Locate the cell with the specified text and output its [x, y] center coordinate. 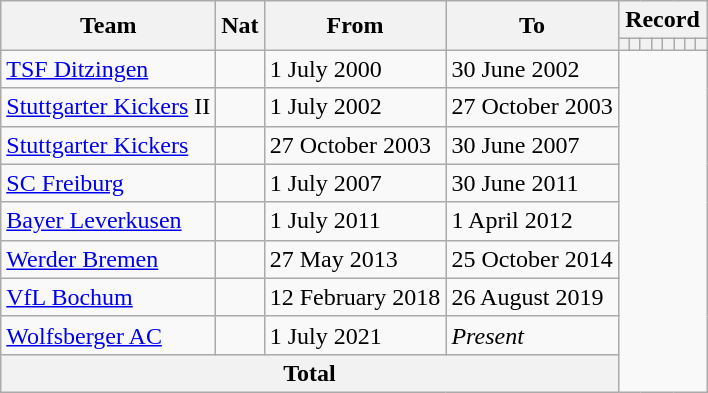
30 June 2011 [532, 183]
Nat [240, 26]
1 July 2002 [355, 107]
1 July 2021 [355, 335]
1 April 2012 [532, 221]
27 May 2013 [355, 259]
Total [310, 373]
1 July 2000 [355, 69]
Record [662, 20]
Bayer Leverkusen [108, 221]
30 June 2002 [532, 69]
26 August 2019 [532, 297]
30 June 2007 [532, 145]
Wolfsberger AC [108, 335]
Stuttgarter Kickers [108, 145]
Present [532, 335]
1 July 2011 [355, 221]
VfL Bochum [108, 297]
Stuttgarter Kickers II [108, 107]
From [355, 26]
Team [108, 26]
TSF Ditzingen [108, 69]
12 February 2018 [355, 297]
25 October 2014 [532, 259]
1 July 2007 [355, 183]
SC Freiburg [108, 183]
Werder Bremen [108, 259]
To [532, 26]
